Extract the (X, Y) coordinate from the center of the cell holding the provided text.  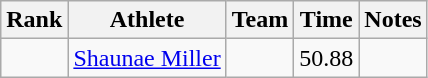
Team (260, 20)
Athlete (147, 20)
Rank (34, 20)
Time (326, 20)
Shaunae Miller (147, 58)
Notes (393, 20)
50.88 (326, 58)
